Find where the given text appears and provide that cell's center as [x, y] coordinate. 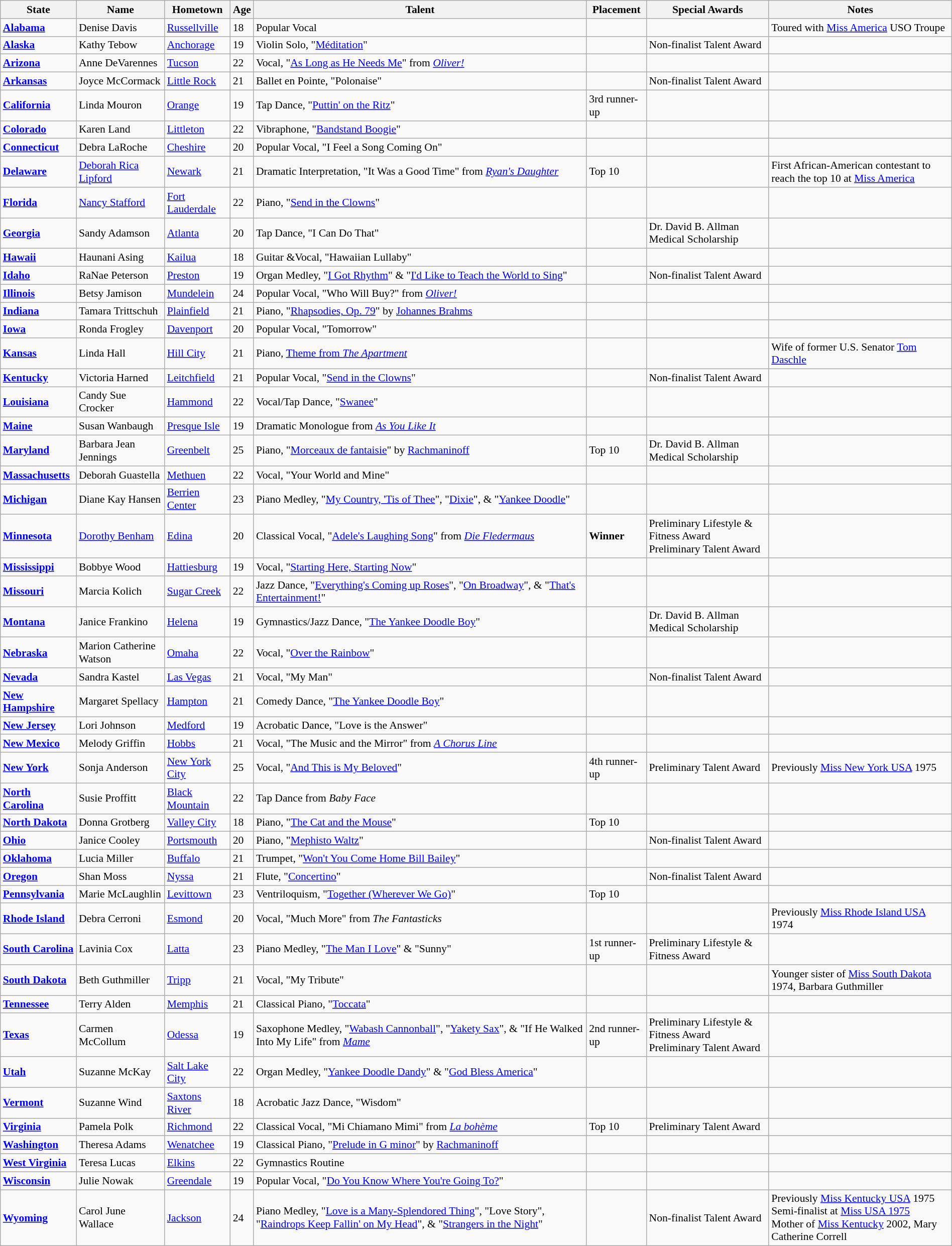
Acrobatic Jazz Dance, "Wisdom" [420, 1103]
Popular Vocal, "Do You Know Where You're Going To?" [420, 1181]
Beth Guthmiller [121, 980]
South Dakota [38, 980]
Georgia [38, 233]
Presque Isle [198, 426]
Tap Dance, "Puttin' on the Ritz" [420, 105]
Esmond [198, 919]
Massachusetts [38, 475]
Previously Miss Rhode Island USA 1974 [860, 919]
Preliminary Lifestyle & Fitness Award [708, 949]
Talent [420, 10]
Wisconsin [38, 1181]
Missouri [38, 592]
Delaware [38, 172]
Comedy Dance, "The Yankee Doodle Boy" [420, 701]
Richmond [198, 1127]
Vocal, "My Man" [420, 677]
Organ Medley, "Yankee Doodle Dandy" & "God Bless America" [420, 1072]
California [38, 105]
Hawaii [38, 258]
Little Rock [198, 81]
Winner [617, 536]
Trumpet, "Won't You Come Home Bill Bailey" [420, 859]
Janice Frankino [121, 622]
Vocal/Tap Dance, "Swanee" [420, 402]
Shan Moss [121, 876]
Alabama [38, 28]
Salt Lake City [198, 1072]
Donna Grotberg [121, 823]
Popular Vocal, "Tomorrow" [420, 329]
Piano Medley, "My Country, 'Tis of Thee", "Dixie", & "Yankee Doodle" [420, 499]
Victoria Harned [121, 378]
Medford [198, 726]
Methuen [198, 475]
Vocal, "As Long as He Needs Me" from Oliver! [420, 63]
Teresa Lucas [121, 1163]
Alaska [38, 45]
State [38, 10]
Piano, "Rhapsodies, Op. 79" by Johannes Brahms [420, 311]
Louisiana [38, 402]
Debra LaRoche [121, 148]
Toured with Miss America USO Troupe [860, 28]
Illinois [38, 293]
Tamara Trittschuh [121, 311]
Memphis [198, 1004]
Vermont [38, 1103]
Saxtons River [198, 1103]
New York [38, 767]
Jazz Dance, "Everything's Coming up Roses", "On Broadway", & "That's Entertainment!" [420, 592]
Suzanne Wind [121, 1103]
Barbara Jean Jennings [121, 451]
Anne DeVarennes [121, 63]
Utah [38, 1072]
Oklahoma [38, 859]
Sugar Creek [198, 592]
Elkins [198, 1163]
Wife of former U.S. Senator Tom Daschle [860, 354]
3rd runner-up [617, 105]
Nyssa [198, 876]
Piano, "Morceaux de fantaisie" by Rachmaninoff [420, 451]
Susan Wanbaugh [121, 426]
Hampton [198, 701]
Fort Lauderdale [198, 203]
Haunani Asing [121, 258]
Wyoming [38, 1218]
Connecticut [38, 148]
Hill City [198, 354]
Saxophone Medley, "Wabash Cannonball", "Yakety Sax", & "If He Walked Into My Life" from Mame [420, 1036]
Vibraphone, "Bandstand Boogie" [420, 130]
Levittown [198, 894]
Special Awards [708, 10]
West Virginia [38, 1163]
Hometown [198, 10]
Kathy Tebow [121, 45]
Age [242, 10]
Theresa Adams [121, 1145]
Margaret Spellacy [121, 701]
Flute, "Concertino" [420, 876]
Black Mountain [198, 799]
Vocal, "My Tribute" [420, 980]
Nevada [38, 677]
Pennsylvania [38, 894]
Sonja Anderson [121, 767]
Indiana [38, 311]
Arkansas [38, 81]
Dorothy Benham [121, 536]
Montana [38, 622]
Mundelein [198, 293]
New York City [198, 767]
Atlanta [198, 233]
Carol June Wallace [121, 1218]
Newark [198, 172]
Kailua [198, 258]
Ventriloquism, "Together (Wherever We Go)" [420, 894]
Notes [860, 10]
Joyce McCormack [121, 81]
Berrien Center [198, 499]
Bobbye Wood [121, 567]
Carmen McCollum [121, 1036]
Tap Dance, "I Can Do That" [420, 233]
Tap Dance from Baby Face [420, 799]
Vocal, "The Music and the Mirror" from A Chorus Line [420, 744]
Marion Catherine Watson [121, 653]
Minnesota [38, 536]
Lucia Miller [121, 859]
New Mexico [38, 744]
Acrobatic Dance, "Love is the Answer" [420, 726]
Popular Vocal, "Send in the Clowns" [420, 378]
Piano, "The Cat and the Mouse" [420, 823]
Cheshire [198, 148]
4th runner-up [617, 767]
Piano, "Mephisto Waltz" [420, 841]
Gymnastics Routine [420, 1163]
South Carolina [38, 949]
Buffalo [198, 859]
Candy Sue Crocker [121, 402]
Washington [38, 1145]
Sandra Kastel [121, 677]
Denise Davis [121, 28]
Betsy Jamison [121, 293]
Maine [38, 426]
Tennessee [38, 1004]
North Carolina [38, 799]
Debra Cerroni [121, 919]
Latta [198, 949]
Jackson [198, 1218]
Piano, Theme from The Apartment [420, 354]
Idaho [38, 276]
Maryland [38, 451]
Linda Hall [121, 354]
Lori Johnson [121, 726]
New Jersey [38, 726]
Dramatic Monologue from As You Like It [420, 426]
Orange [198, 105]
Classical Vocal, "Mi Chiamano Mimi" from La bohème [420, 1127]
Preston [198, 276]
Wenatchee [198, 1145]
Virginia [38, 1127]
Iowa [38, 329]
Omaha [198, 653]
Michigan [38, 499]
Vocal, "And This is My Beloved" [420, 767]
Classical Piano, "Toccata" [420, 1004]
Vocal, "Your World and Mine" [420, 475]
Vocal, "Much More" from The Fantasticks [420, 919]
Younger sister of Miss South Dakota 1974, Barbara Guthmiller [860, 980]
Piano Medley, "Love is a Many-Splendored Thing", "Love Story", "Raindrops Keep Fallin' on My Head", & "Strangers in the Night" [420, 1218]
Portsmouth [198, 841]
Arizona [38, 63]
Violin Solo, "Méditation" [420, 45]
Gymnastics/Jazz Dance, "The Yankee Doodle Boy" [420, 622]
Lavinia Cox [121, 949]
Janice Cooley [121, 841]
RaNae Peterson [121, 276]
Davenport [198, 329]
Popular Vocal [420, 28]
Piano Medley, "The Man I Love" & "Sunny" [420, 949]
Susie Proffitt [121, 799]
Colorado [38, 130]
Dramatic Interpretation, "It Was a Good Time" from Ryan's Daughter [420, 172]
Oregon [38, 876]
Classical Vocal, "Adele's Laughing Song" from Die Fledermaus [420, 536]
Placement [617, 10]
Tripp [198, 980]
Ronda Frogley [121, 329]
Florida [38, 203]
Tucson [198, 63]
Littleton [198, 130]
Diane Kay Hansen [121, 499]
Karen Land [121, 130]
Classical Piano, "Prelude in G minor" by Rachmaninoff [420, 1145]
Pamela Polk [121, 1127]
Anchorage [198, 45]
Nebraska [38, 653]
North Dakota [38, 823]
Deborah Guastella [121, 475]
Ballet en Pointe, "Polonaise" [420, 81]
Leitchfield [198, 378]
Plainfield [198, 311]
Greendale [198, 1181]
Greenbelt [198, 451]
Russellville [198, 28]
Odessa [198, 1036]
Helena [198, 622]
Hattiesburg [198, 567]
New Hampshire [38, 701]
Melody Griffin [121, 744]
Piano, "Send in the Clowns" [420, 203]
Ohio [38, 841]
Las Vegas [198, 677]
1st runner-up [617, 949]
Hammond [198, 402]
Nancy Stafford [121, 203]
Julie Nowak [121, 1181]
Vocal, "Starting Here, Starting Now" [420, 567]
Previously Miss New York USA 1975 [860, 767]
Linda Mouron [121, 105]
Organ Medley, "I Got Rhythm" & "I'd Like to Teach the World to Sing" [420, 276]
Marie McLaughlin [121, 894]
Terry Alden [121, 1004]
Mississippi [38, 567]
Kentucky [38, 378]
Marcia Kolich [121, 592]
Kansas [38, 354]
Rhode Island [38, 919]
First African-American contestant to reach the top 10 at Miss America [860, 172]
Valley City [198, 823]
Previously Miss Kentucky USA 1975Semi-finalist at Miss USA 1975Mother of Miss Kentucky 2002, Mary Catherine Correll [860, 1218]
Texas [38, 1036]
Popular Vocal, "I Feel a Song Coming On" [420, 148]
Deborah Rica Lipford [121, 172]
2nd runner-up [617, 1036]
Edina [198, 536]
Hobbs [198, 744]
Popular Vocal, "Who Will Buy?" from Oliver! [420, 293]
Vocal, "Over the Rainbow" [420, 653]
Guitar &Vocal, "Hawaiian Lullaby" [420, 258]
Suzanne McKay [121, 1072]
Name [121, 10]
Sandy Adamson [121, 233]
